Identify which cell holds the provided text, then report its (x, y) central coordinate. 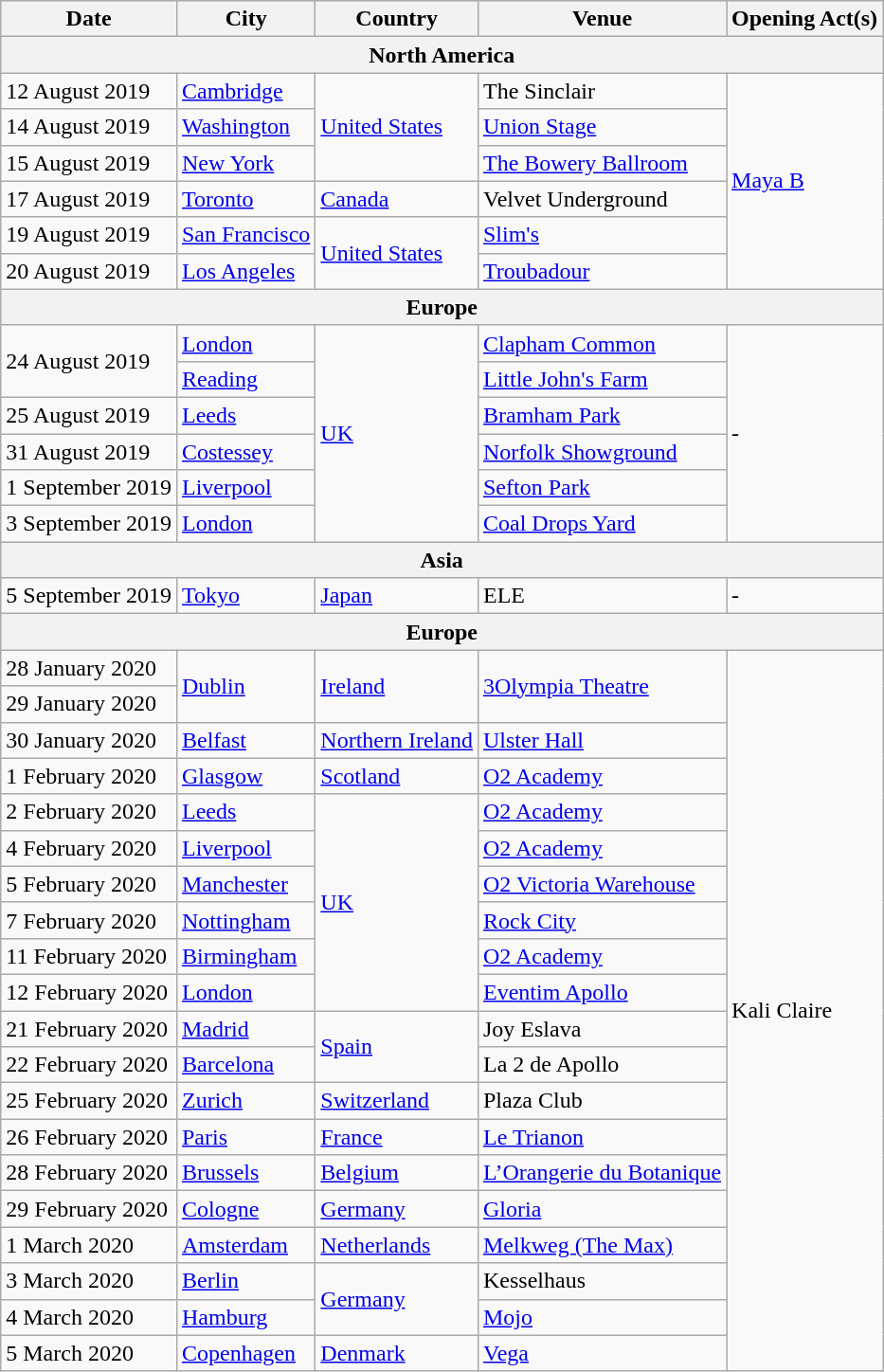
5 February 2020 (89, 884)
26 February 2020 (89, 1137)
Country (397, 19)
3 September 2019 (89, 524)
5 September 2019 (89, 596)
Denmark (397, 1353)
1 March 2020 (89, 1245)
Spain (397, 1046)
Nottingham (245, 920)
1 February 2020 (89, 776)
Los Angeles (245, 271)
Ireland (397, 686)
Joy Eslava (602, 1028)
Toronto (245, 199)
Plaza Club (602, 1101)
Union Stage (602, 127)
2 February 2020 (89, 812)
3 March 2020 (89, 1281)
Le Trianon (602, 1137)
21 February 2020 (89, 1028)
25 August 2019 (89, 415)
North America (442, 55)
Rock City (602, 920)
Japan (397, 596)
Scotland (397, 776)
Canada (397, 199)
14 August 2019 (89, 127)
Copenhagen (245, 1353)
Eventim Apollo (602, 992)
Asia (442, 560)
Manchester (245, 884)
O2 Victoria Warehouse (602, 884)
Glasgow (245, 776)
5 March 2020 (89, 1353)
Birmingham (245, 956)
Little John's Farm (602, 379)
Barcelona (245, 1065)
The Bowery Ballroom (602, 163)
Mojo (602, 1317)
ELE (602, 596)
Switzerland (397, 1101)
28 February 2020 (89, 1173)
Netherlands (397, 1245)
New York (245, 163)
Amsterdam (245, 1245)
Washington (245, 127)
The Sinclair (602, 91)
28 January 2020 (89, 668)
Cambridge (245, 91)
Paris (245, 1137)
Belgium (397, 1173)
Belfast (245, 740)
4 February 2020 (89, 848)
20 August 2019 (89, 271)
Sefton Park (602, 488)
25 February 2020 (89, 1101)
Kesselhaus (602, 1281)
4 March 2020 (89, 1317)
1 September 2019 (89, 488)
31 August 2019 (89, 452)
Gloria (602, 1209)
Clapham Common (602, 343)
Opening Act(s) (805, 19)
L’Orangerie du Botanique (602, 1173)
29 February 2020 (89, 1209)
Brussels (245, 1173)
Cologne (245, 1209)
Venue (602, 19)
11 February 2020 (89, 956)
7 February 2020 (89, 920)
Ulster Hall (602, 740)
22 February 2020 (89, 1065)
29 January 2020 (89, 704)
Berlin (245, 1281)
15 August 2019 (89, 163)
Kali Claire (805, 1010)
San Francisco (245, 235)
Madrid (245, 1028)
Date (89, 19)
3Olympia Theatre (602, 686)
Costessey (245, 452)
Melkweg (The Max) (602, 1245)
Northern Ireland (397, 740)
30 January 2020 (89, 740)
La 2 de Apollo (602, 1065)
Velvet Underground (602, 199)
Norfolk Showground (602, 452)
Maya B (805, 181)
12 August 2019 (89, 91)
24 August 2019 (89, 361)
Bramham Park (602, 415)
19 August 2019 (89, 235)
12 February 2020 (89, 992)
Hamburg (245, 1317)
City (245, 19)
Zurich (245, 1101)
Dublin (245, 686)
Coal Drops Yard (602, 524)
17 August 2019 (89, 199)
Vega (602, 1353)
Tokyo (245, 596)
France (397, 1137)
Troubadour (602, 271)
Slim's (602, 235)
Reading (245, 379)
